Pinpoint the cell where the given text exists, returning its [x, y] midpoint coordinate. 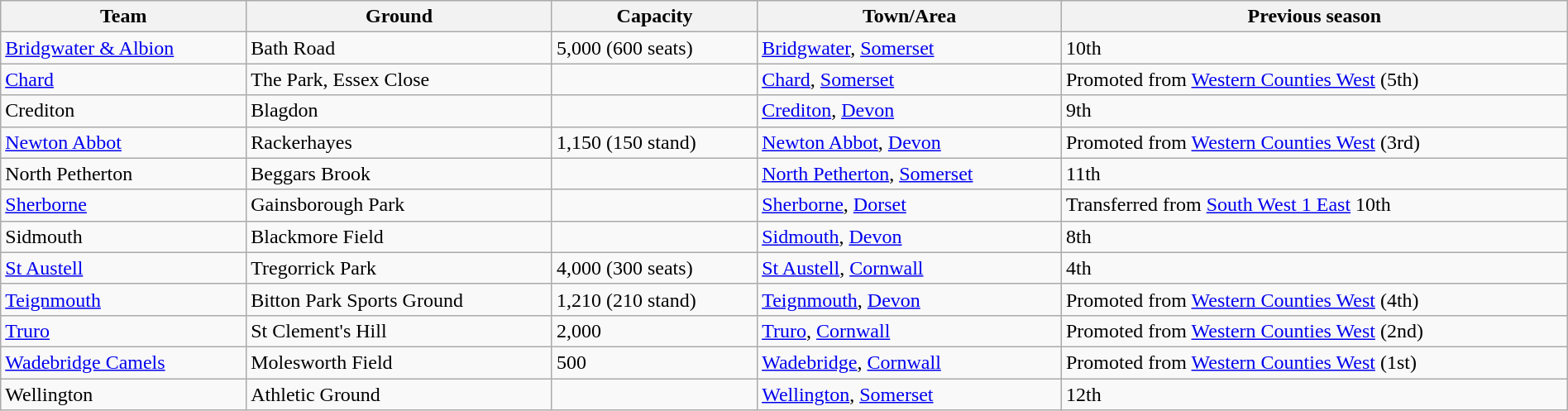
Bitton Park Sports Ground [399, 299]
Bath Road [399, 48]
Promoted from Western Counties West (3rd) [1314, 142]
Previous season [1314, 17]
1,150 (150 stand) [654, 142]
Newton Abbot [124, 142]
10th [1314, 48]
8th [1314, 237]
Athletic Ground [399, 394]
Chard [124, 79]
Crediton [124, 111]
Truro [124, 331]
St Clement's Hill [399, 331]
Town/Area [910, 17]
Truro, Cornwall [910, 331]
Blagdon [399, 111]
Wadebridge, Cornwall [910, 362]
Team [124, 17]
Wadebridge Camels [124, 362]
5,000 (600 seats) [654, 48]
Sidmouth, Devon [910, 237]
4th [1314, 268]
11th [1314, 174]
The Park, Essex Close [399, 79]
Wellington, Somerset [910, 394]
Blackmore Field [399, 237]
Gainsborough Park [399, 205]
Bridgwater, Somerset [910, 48]
St Austell [124, 268]
Transferred from South West 1 East 10th [1314, 205]
Teignmouth [124, 299]
Crediton, Devon [910, 111]
North Petherton, Somerset [910, 174]
Molesworth Field [399, 362]
Promoted from Western Counties West (1st) [1314, 362]
2,000 [654, 331]
Promoted from Western Counties West (4th) [1314, 299]
Sherborne [124, 205]
Sidmouth [124, 237]
500 [654, 362]
Wellington [124, 394]
1,210 (210 stand) [654, 299]
Tregorrick Park [399, 268]
Promoted from Western Counties West (2nd) [1314, 331]
Bridgwater & Albion [124, 48]
Rackerhayes [399, 142]
Beggars Brook [399, 174]
Promoted from Western Counties West (5th) [1314, 79]
9th [1314, 111]
Capacity [654, 17]
Newton Abbot, Devon [910, 142]
12th [1314, 394]
4,000 (300 seats) [654, 268]
Teignmouth, Devon [910, 299]
North Petherton [124, 174]
Sherborne, Dorset [910, 205]
St Austell, Cornwall [910, 268]
Chard, Somerset [910, 79]
Ground [399, 17]
